Return the (X, Y) coordinate for the center point of the cell that contains the specified text.  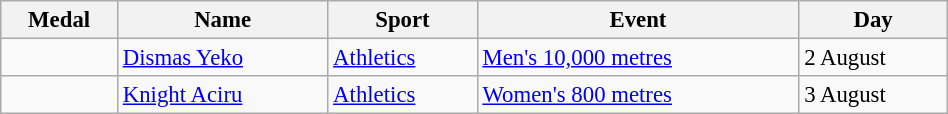
2 August (873, 58)
Dismas Yeko (222, 58)
Name (222, 20)
Sport (402, 20)
3 August (873, 95)
Medal (60, 20)
Knight Aciru (222, 95)
Event (638, 20)
Day (873, 20)
Women's 800 metres (638, 95)
Men's 10,000 metres (638, 58)
